Provide the (X, Y) coordinate of the cell's center where the given text is located.  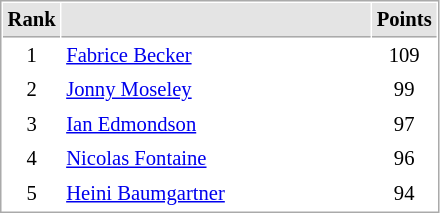
Fabrice Becker (216, 56)
97 (404, 124)
Ian Edmondson (216, 124)
Points (404, 20)
Heini Baumgartner (216, 194)
109 (404, 56)
96 (404, 158)
99 (404, 90)
5 (32, 194)
94 (404, 194)
Rank (32, 20)
Jonny Moseley (216, 90)
Nicolas Fontaine (216, 158)
4 (32, 158)
1 (32, 56)
3 (32, 124)
2 (32, 90)
